Scan for the cell matching the given text and deliver its (X, Y) coordinate at center. 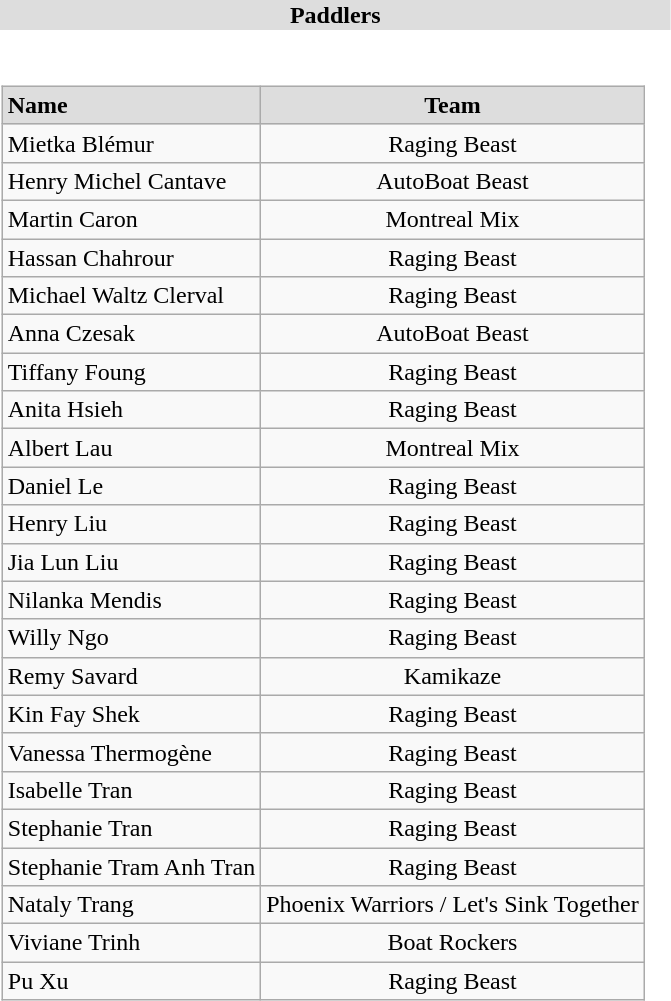
Mietka Blémur (131, 143)
Phoenix Warriors / Let's Sink Together (453, 905)
Remy Savard (131, 676)
Stephanie Tran (131, 828)
Martin Caron (131, 219)
Jia Lun Liu (131, 562)
Daniel Le (131, 486)
Kamikaze (453, 676)
Isabelle Tran (131, 790)
Willy Ngo (131, 638)
Kin Fay Shek (131, 714)
Albert Lau (131, 448)
Vanessa Thermogène (131, 752)
Hassan Chahrour (131, 257)
Stephanie Tram Anh Tran (131, 867)
Viviane Trinh (131, 943)
Paddlers (335, 15)
Nilanka Mendis (131, 600)
Anita Hsieh (131, 410)
Boat Rockers (453, 943)
Name (131, 105)
Pu Xu (131, 981)
Anna Czesak (131, 334)
Tiffany Foung (131, 372)
Henry Michel Cantave (131, 181)
Michael Waltz Clerval (131, 296)
Henry Liu (131, 524)
Team (453, 105)
Nataly Trang (131, 905)
